Search for the cell housing the specified text and yield its (x, y) center coordinate. 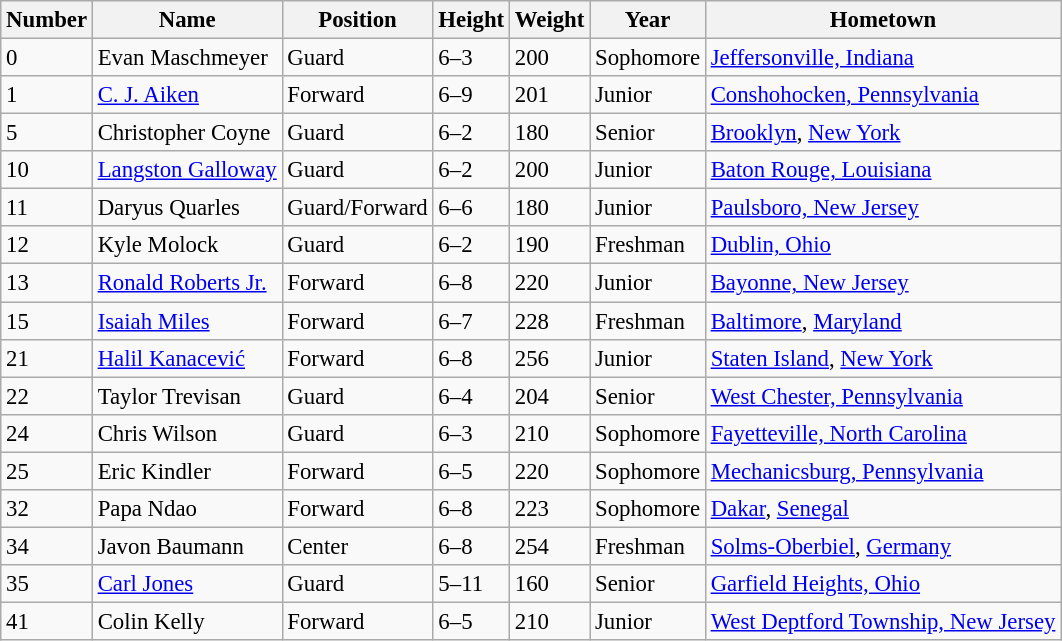
6–7 (471, 321)
160 (549, 584)
Dakar, Senegal (882, 509)
24 (47, 433)
Isaiah Miles (187, 321)
Height (471, 20)
Christopher Coyne (187, 133)
190 (549, 245)
Colin Kelly (187, 621)
Carl Jones (187, 584)
254 (549, 546)
West Chester, Pennsylvania (882, 396)
41 (47, 621)
Position (358, 20)
Garfield Heights, Ohio (882, 584)
Year (648, 20)
Jeffersonville, Indiana (882, 58)
Baltimore, Maryland (882, 321)
34 (47, 546)
Conshohocken, Pennsylvania (882, 95)
Taylor Trevisan (187, 396)
Evan Maschmeyer (187, 58)
Halil Kanacević (187, 358)
West Deptford Township, New Jersey (882, 621)
Fayetteville, North Carolina (882, 433)
Dublin, Ohio (882, 245)
10 (47, 170)
223 (549, 509)
6–9 (471, 95)
5–11 (471, 584)
Paulsboro, New Jersey (882, 208)
201 (549, 95)
25 (47, 471)
Weight (549, 20)
Solms-Oberbiel, Germany (882, 546)
1 (47, 95)
Guard/Forward (358, 208)
6–6 (471, 208)
Baton Rouge, Louisiana (882, 170)
35 (47, 584)
13 (47, 283)
Kyle Molock (187, 245)
Langston Galloway (187, 170)
C. J. Aiken (187, 95)
Papa Ndao (187, 509)
15 (47, 321)
Staten Island, New York (882, 358)
12 (47, 245)
0 (47, 58)
228 (549, 321)
21 (47, 358)
22 (47, 396)
Number (47, 20)
Mechanicsburg, Pennsylvania (882, 471)
256 (549, 358)
6–4 (471, 396)
Eric Kindler (187, 471)
Chris Wilson (187, 433)
32 (47, 509)
Center (358, 546)
Ronald Roberts Jr. (187, 283)
Brooklyn, New York (882, 133)
Bayonne, New Jersey (882, 283)
Daryus Quarles (187, 208)
5 (47, 133)
Javon Baumann (187, 546)
204 (549, 396)
Name (187, 20)
11 (47, 208)
Hometown (882, 20)
